Provide the (x, y) coordinate of the cell's center where the given text is located.  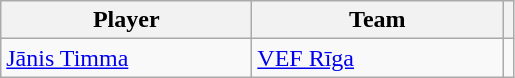
Jānis Timma (126, 58)
Team (378, 20)
VEF Rīga (378, 58)
Player (126, 20)
